Extract the (x, y) coordinate from the center of the cell holding the provided text.  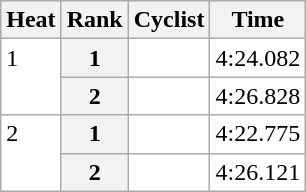
Cyclist (169, 20)
4:22.775 (258, 134)
Rank (94, 20)
Heat (31, 20)
4:26.828 (258, 96)
Time (258, 20)
4:26.121 (258, 172)
4:24.082 (258, 58)
